Capture the cell that displays the provided text and extract its [x, y] central coordinate. 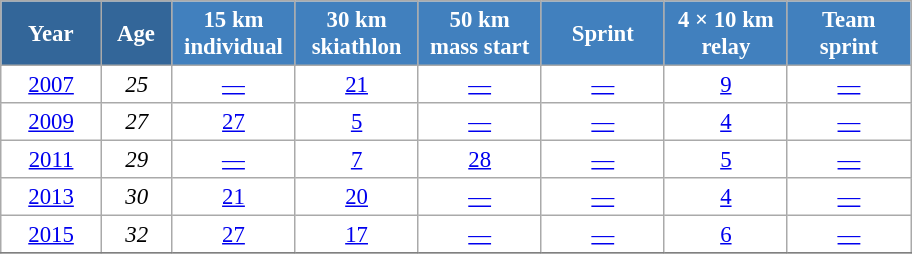
17 [356, 235]
32 [136, 235]
15 km individual [234, 34]
30 km skiathlon [356, 34]
2013 [52, 197]
6 [726, 235]
Age [136, 34]
7 [356, 160]
2011 [52, 160]
4 × 10 km relay [726, 34]
Year [52, 34]
Team sprint [848, 34]
30 [136, 197]
2015 [52, 235]
2009 [52, 122]
Sprint [602, 34]
28 [480, 160]
20 [356, 197]
29 [136, 160]
2007 [52, 85]
9 [726, 85]
25 [136, 85]
50 km mass start [480, 34]
